From the cell containing the given text, extract its center point as [x, y] coordinate. 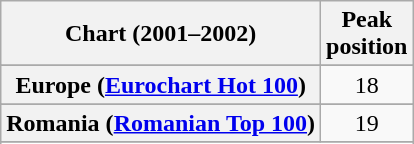
18 [367, 85]
Romania (Romanian Top 100) [161, 123]
Peakposition [367, 34]
19 [367, 123]
Europe (Eurochart Hot 100) [161, 85]
Chart (2001–2002) [161, 34]
